Search for the cell housing the specified text and yield its [X, Y] center coordinate. 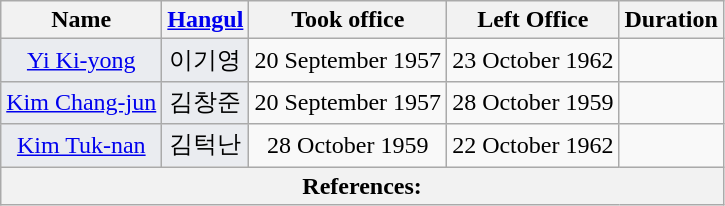
Yi Ki-yong [82, 60]
Kim Chang-jun [82, 102]
Name [82, 20]
22 October 1962 [533, 146]
23 October 1962 [533, 60]
Kim Tuk-nan [82, 146]
이기영 [206, 60]
Duration [671, 20]
Hangul [206, 20]
김창준 [206, 102]
Left Office [533, 20]
김턱난 [206, 146]
References: [362, 185]
Took office [348, 20]
